From the cell containing the given text, extract its center point as [x, y] coordinate. 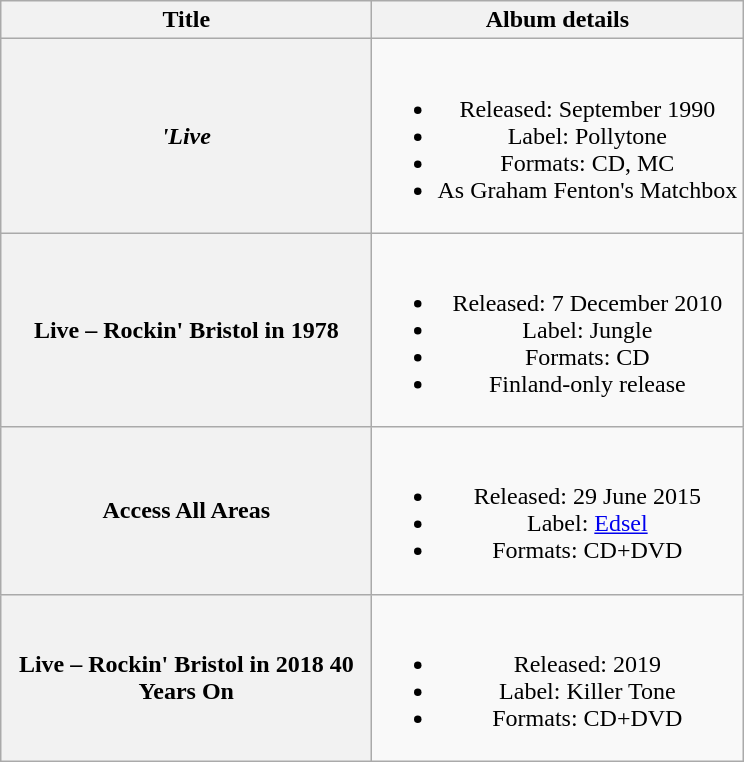
Released: 7 December 2010Label: JungleFormats: CDFinland-only release [558, 330]
Title [186, 20]
Released: 2019Label: Killer ToneFormats: CD+DVD [558, 678]
Album details [558, 20]
Released: September 1990Label: PollytoneFormats: CD, MCAs Graham Fenton's Matchbox [558, 136]
Access All Areas [186, 510]
'Live [186, 136]
Live – Rockin' Bristol in 2018 40 Years On [186, 678]
Released: 29 June 2015Label: EdselFormats: CD+DVD [558, 510]
Live – Rockin' Bristol in 1978 [186, 330]
